Capture the cell that displays the provided text and extract its (x, y) central coordinate. 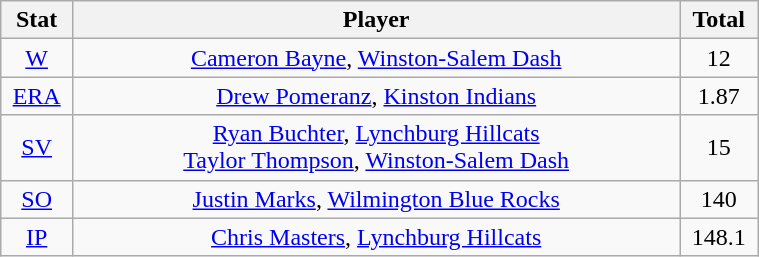
SV (37, 148)
SO (37, 199)
148.1 (719, 237)
Drew Pomeranz, Kinston Indians (376, 96)
15 (719, 148)
W (37, 58)
ERA (37, 96)
Justin Marks, Wilmington Blue Rocks (376, 199)
Ryan Buchter, Lynchburg Hillcats Taylor Thompson, Winston-Salem Dash (376, 148)
IP (37, 237)
140 (719, 199)
Cameron Bayne, Winston-Salem Dash (376, 58)
Player (376, 20)
1.87 (719, 96)
Total (719, 20)
12 (719, 58)
Chris Masters, Lynchburg Hillcats (376, 237)
Stat (37, 20)
